From the cell containing the given text, extract its center point as [x, y] coordinate. 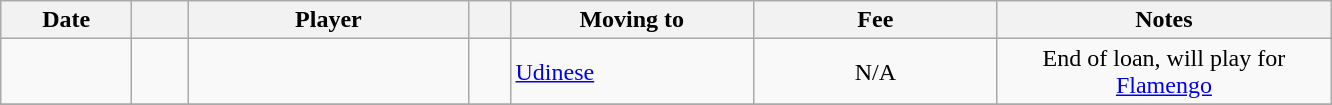
Notes [1164, 20]
Date [66, 20]
Udinese [632, 72]
Player [328, 20]
Fee [876, 20]
Moving to [632, 20]
N/A [876, 72]
End of loan, will play for Flamengo [1164, 72]
